Find where the given text appears and provide that cell's center as (x, y) coordinate. 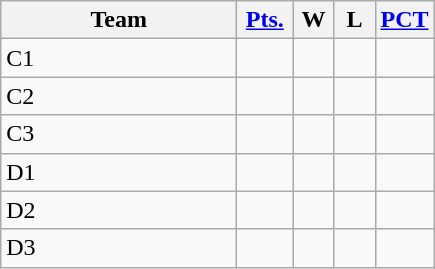
PCT (404, 20)
D2 (119, 210)
Team (119, 20)
L (354, 20)
C1 (119, 58)
D1 (119, 172)
Pts. (265, 20)
C2 (119, 96)
W (314, 20)
D3 (119, 248)
C3 (119, 134)
